Output the (X, Y) coordinate of the center of the cell containing the given text.  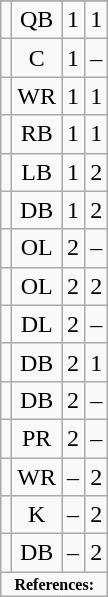
DL (37, 324)
C (37, 58)
PR (37, 438)
LB (37, 172)
RB (37, 134)
QB (37, 20)
References: (54, 584)
K (37, 515)
